Provide the [X, Y] coordinate of the cell's center where the given text is located.  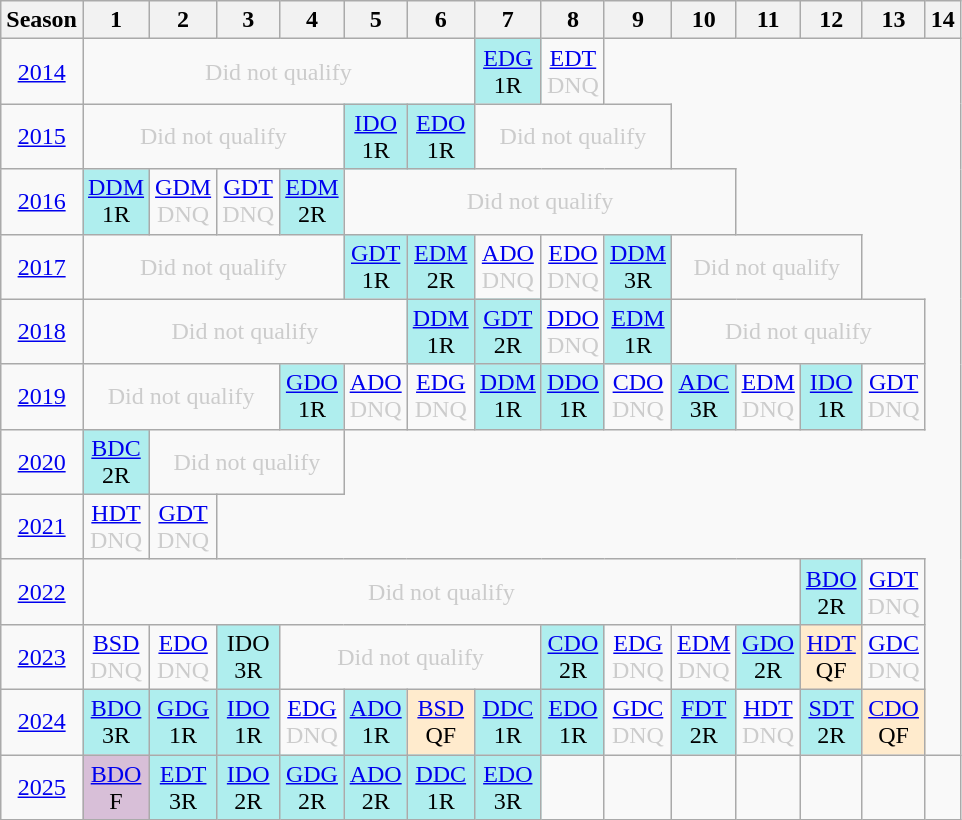
2015 [42, 136]
BDC2R [116, 462]
BDOF [116, 786]
BSDQF [440, 722]
EDM1R [638, 332]
CDO2R [572, 656]
EDG1R [508, 72]
IDO3R [248, 656]
CDOQF [894, 722]
EDO3R [508, 786]
14 [942, 20]
2019 [42, 396]
BDO3R [116, 722]
Season [42, 20]
2018 [42, 332]
GDT2R [508, 332]
2022 [42, 592]
5 [376, 20]
2016 [42, 202]
DDM3R [638, 266]
BDO2R [831, 592]
2 [184, 20]
2017 [42, 266]
GDG1R [184, 722]
GDO1R [312, 396]
GDT1R [376, 266]
4 [312, 20]
6 [440, 20]
2021 [42, 526]
2014 [42, 72]
2023 [42, 656]
FDT2R [704, 722]
HDTQF [831, 656]
10 [704, 20]
2025 [42, 786]
SDT2R [831, 722]
GDMDNQ [184, 202]
2020 [42, 462]
13 [894, 20]
ADO2R [376, 786]
12 [831, 20]
ADC3R [704, 396]
11 [768, 20]
GDG2R [312, 786]
7 [508, 20]
EDT3R [184, 786]
IDO2R [248, 786]
EDTDNQ [572, 72]
1 [116, 20]
GDO2R [768, 656]
DDO1R [572, 396]
3 [248, 20]
DDODNQ [572, 332]
8 [572, 20]
BSDDNQ [116, 656]
2024 [42, 722]
CDODNQ [638, 396]
9 [638, 20]
ADO1R [376, 722]
